Locate the cell with the specified text and output its (X, Y) center coordinate. 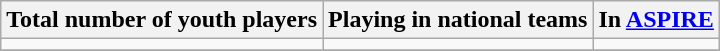
Playing in national teams (458, 20)
In ASPIRE (656, 20)
Total number of youth players (162, 20)
